Search for the cell housing the specified text and yield its [x, y] center coordinate. 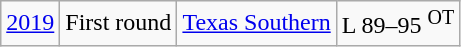
Texas Southern [256, 24]
2019 [30, 24]
First round [118, 24]
L 89–95 OT [398, 24]
